Provide the [x, y] coordinate of the cell's center where the given text is located.  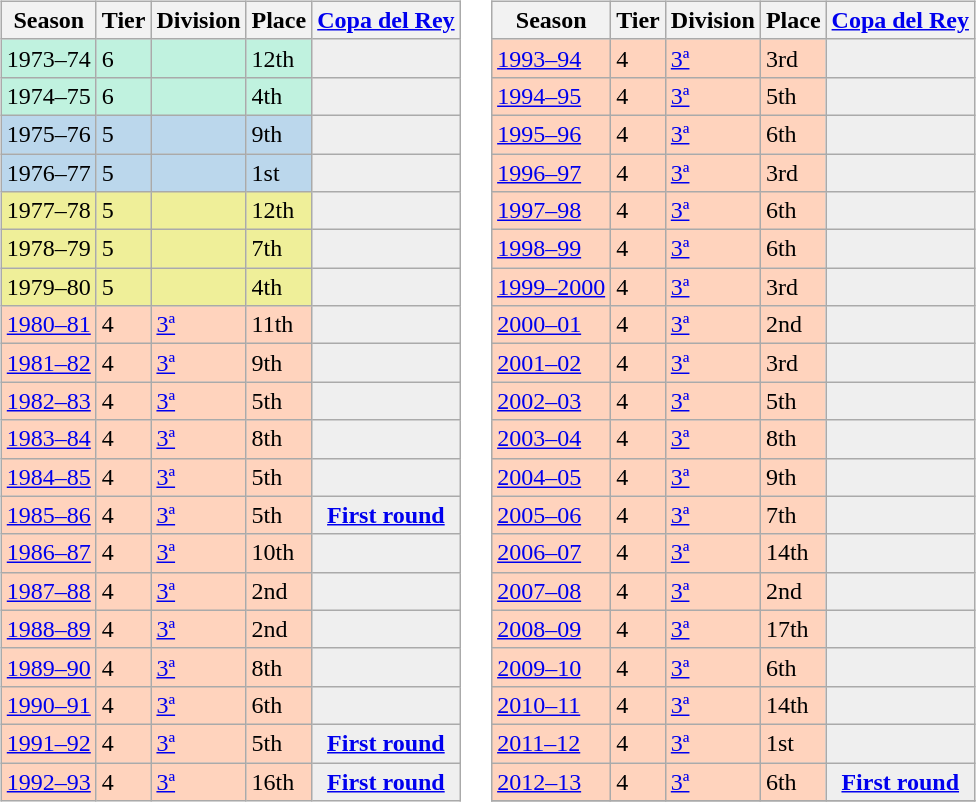
1989–90 [48, 667]
1996–97 [552, 173]
2005–06 [552, 515]
1976–77 [48, 173]
10th [279, 553]
1987–88 [48, 591]
1994–95 [552, 96]
2006–07 [552, 553]
1995–96 [552, 134]
1978–79 [48, 249]
2001–02 [552, 363]
2007–08 [552, 591]
1999–2000 [552, 287]
17th [793, 629]
1980–81 [48, 325]
1982–83 [48, 401]
1988–89 [48, 629]
2008–09 [552, 629]
2003–04 [552, 439]
1990–91 [48, 705]
1977–78 [48, 211]
1997–98 [552, 211]
1986–87 [48, 553]
1985–86 [48, 515]
1993–94 [552, 58]
1998–99 [552, 249]
1973–74 [48, 58]
2011–12 [552, 743]
1979–80 [48, 287]
2000–01 [552, 325]
1992–93 [48, 781]
11th [279, 325]
1984–85 [48, 477]
2002–03 [552, 401]
1974–75 [48, 96]
1991–92 [48, 743]
16th [279, 781]
1983–84 [48, 439]
2004–05 [552, 477]
2012–13 [552, 781]
2010–11 [552, 705]
1981–82 [48, 363]
1975–76 [48, 134]
2009–10 [552, 667]
